Determine the [x, y] coordinate at the center of the cell enclosing the given text.  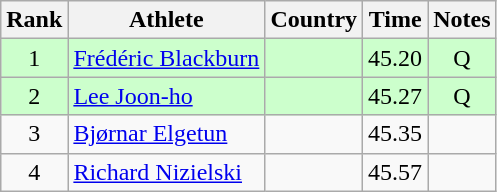
Bjørnar Elgetun [166, 134]
Lee Joon-ho [166, 96]
45.57 [396, 172]
1 [34, 58]
2 [34, 96]
Frédéric Blackburn [166, 58]
3 [34, 134]
45.20 [396, 58]
Athlete [166, 20]
Richard Nizielski [166, 172]
Rank [34, 20]
Country [314, 20]
45.27 [396, 96]
45.35 [396, 134]
4 [34, 172]
Time [396, 20]
Notes [462, 20]
